Identify which cell holds the provided text, then report its (X, Y) central coordinate. 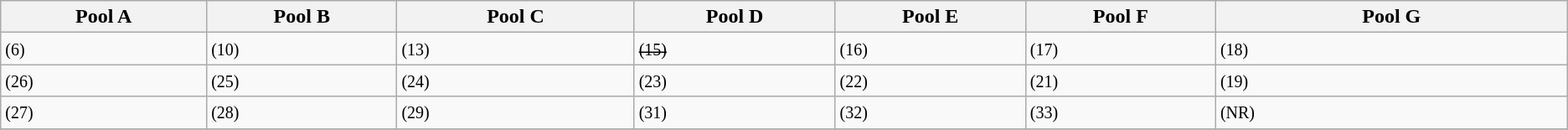
(6) (104, 49)
(NR) (1391, 112)
Pool G (1391, 17)
Pool C (516, 17)
(22) (930, 81)
(21) (1121, 81)
(33) (1121, 112)
(28) (302, 112)
Pool B (302, 17)
(17) (1121, 49)
(23) (735, 81)
Pool D (735, 17)
(26) (104, 81)
Pool A (104, 17)
Pool F (1121, 17)
(24) (516, 81)
(15) (735, 49)
(13) (516, 49)
(19) (1391, 81)
(25) (302, 81)
(29) (516, 112)
Pool E (930, 17)
(31) (735, 112)
(16) (930, 49)
(27) (104, 112)
(18) (1391, 49)
(32) (930, 112)
(10) (302, 49)
